For the text-containing cell, return its midpoint in [x, y] coordinate format. 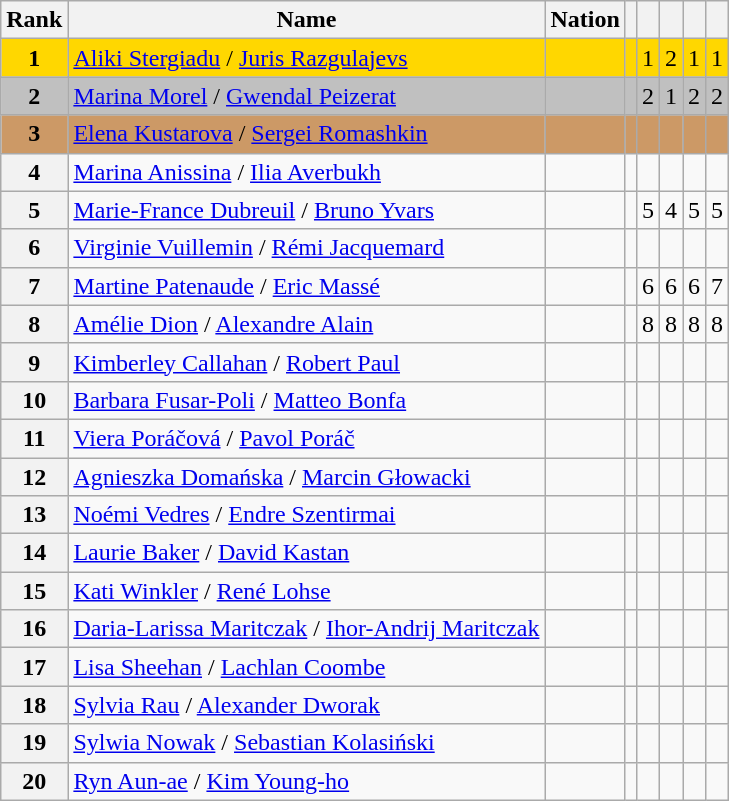
15 [34, 591]
Name [306, 20]
Martine Patenaude / Eric Massé [306, 286]
3 [34, 134]
Viera Poráčová / Pavol Poráč [306, 438]
Sylwia Nowak / Sebastian Kolasiński [306, 743]
Kati Winkler / René Lohse [306, 591]
Daria-Larissa Maritczak / Ihor-Andrij Maritczak [306, 629]
Elena Kustarova / Sergei Romashkin [306, 134]
Marina Morel / Gwendal Peizerat [306, 96]
Laurie Baker / David Kastan [306, 553]
Kimberley Callahan / Robert Paul [306, 362]
Virginie Vuillemin / Rémi Jacquemard [306, 248]
Rank [34, 20]
17 [34, 667]
11 [34, 438]
12 [34, 477]
Noémi Vedres / Endre Szentirmai [306, 515]
20 [34, 781]
Ryn Aun-ae / Kim Young-ho [306, 781]
14 [34, 553]
18 [34, 705]
19 [34, 743]
13 [34, 515]
Agnieszka Domańska / Marcin Głowacki [306, 477]
Aliki Stergiadu / Juris Razgulajevs [306, 58]
Marina Anissina / Ilia Averbukh [306, 172]
10 [34, 400]
Lisa Sheehan / Lachlan Coombe [306, 667]
9 [34, 362]
Marie-France Dubreuil / Bruno Yvars [306, 210]
Barbara Fusar-Poli / Matteo Bonfa [306, 400]
16 [34, 629]
Amélie Dion / Alexandre Alain [306, 324]
Sylvia Rau / Alexander Dworak [306, 705]
Nation [585, 20]
